Identify which cell holds the provided text, then report its (x, y) central coordinate. 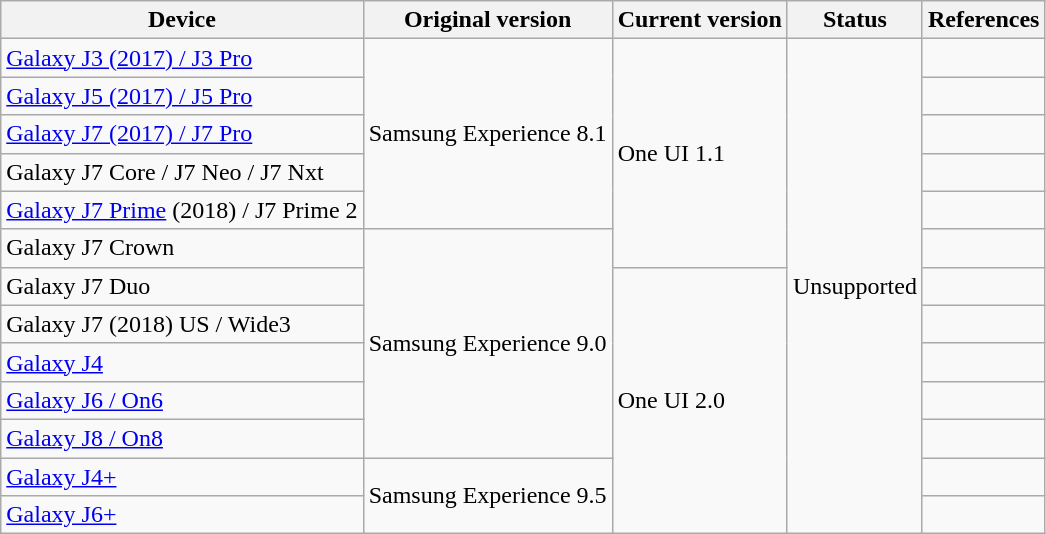
Samsung Experience 9.5 (488, 496)
Galaxy J8 / On8 (182, 438)
Samsung Experience 9.0 (488, 343)
Galaxy J4 (182, 362)
References (984, 20)
Galaxy J7 Duo (182, 286)
Current version (700, 20)
Galaxy J7 (2017) / J7 Pro (182, 134)
Galaxy J5 (2017) / J5 Pro (182, 96)
Galaxy J3 (2017) / J3 Pro (182, 58)
Galaxy J6 / On6 (182, 400)
One UI 2.0 (700, 400)
Original version (488, 20)
Galaxy J7 Prime (2018) / J7 Prime 2 (182, 210)
Samsung Experience 8.1 (488, 134)
Galaxy J4+ (182, 477)
Galaxy J6+ (182, 515)
Unsupported (854, 286)
Device (182, 20)
Galaxy J7 Core / J7 Neo / J7 Nxt (182, 172)
Galaxy J7 (2018) US / Wide3 (182, 324)
Status (854, 20)
One UI 1.1 (700, 153)
Galaxy J7 Crown (182, 248)
